For the text-containing cell, return its midpoint in (X, Y) coordinate format. 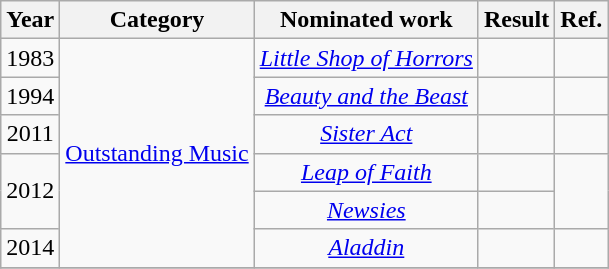
Ref. (582, 20)
Nominated work (366, 20)
Aladdin (366, 248)
Little Shop of Horrors (366, 58)
Sister Act (366, 134)
Category (157, 20)
2014 (30, 248)
2011 (30, 134)
1994 (30, 96)
1983 (30, 58)
Year (30, 20)
2012 (30, 191)
Outstanding Music (157, 153)
Beauty and the Beast (366, 96)
Leap of Faith (366, 172)
Result (516, 20)
Newsies (366, 210)
